Scan for the cell matching the given text and deliver its (x, y) coordinate at center. 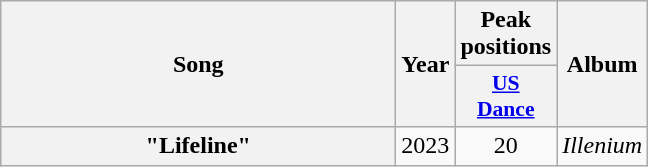
Album (602, 64)
Illenium (602, 146)
Peakpositions (506, 34)
USDance (506, 96)
"Lifeline" (198, 146)
Year (426, 64)
Song (198, 64)
20 (506, 146)
2023 (426, 146)
